Locate the cell with the specified text and output its (x, y) center coordinate. 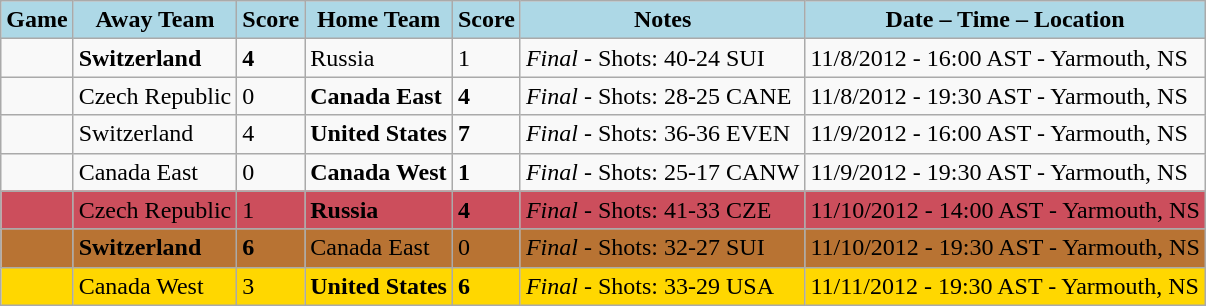
Final - Shots: 33-29 USA (662, 286)
11/10/2012 - 14:00 AST - Yarmouth, NS (1005, 210)
11/8/2012 - 19:30 AST - Yarmouth, NS (1005, 96)
11/11/2012 - 19:30 AST - Yarmouth, NS (1005, 286)
11/9/2012 - 16:00 AST - Yarmouth, NS (1005, 134)
Final - Shots: 32-27 SUI (662, 248)
Notes (662, 20)
11/9/2012 - 19:30 AST - Yarmouth, NS (1005, 172)
7 (486, 134)
3 (271, 286)
11/10/2012 - 19:30 AST - Yarmouth, NS (1005, 248)
Game (37, 20)
Final - Shots: 28-25 CANE (662, 96)
Away Team (155, 20)
Home Team (379, 20)
11/8/2012 - 16:00 AST - Yarmouth, NS (1005, 58)
Date – Time – Location (1005, 20)
Final - Shots: 36-36 EVEN (662, 134)
Final - Shots: 41-33 CZE (662, 210)
Final - Shots: 25-17 CANW (662, 172)
Final - Shots: 40-24 SUI (662, 58)
